Return the (X, Y) coordinate for the center point of the cell that contains the specified text.  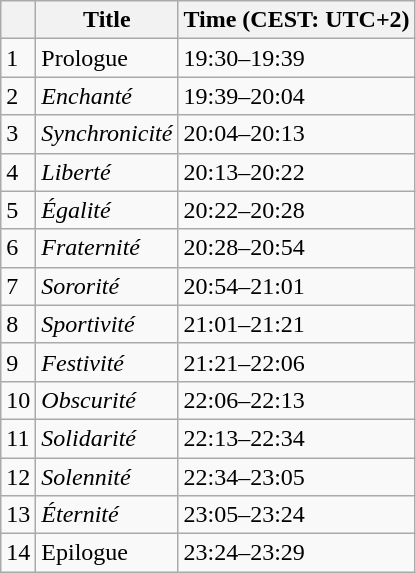
21:01–21:21 (296, 324)
Epilogue (107, 553)
20:28–20:54 (296, 248)
11 (18, 438)
Éternité (107, 515)
Title (107, 20)
Sportivité (107, 324)
22:06–22:13 (296, 400)
Fraternité (107, 248)
2 (18, 96)
3 (18, 134)
1 (18, 58)
Obscurité (107, 400)
6 (18, 248)
20:04–20:13 (296, 134)
Synchronicité (107, 134)
20:13–20:22 (296, 172)
12 (18, 477)
Time (CEST: UTC+2) (296, 20)
10 (18, 400)
9 (18, 362)
19:30–19:39 (296, 58)
Sororité (107, 286)
22:34–23:05 (296, 477)
Liberté (107, 172)
8 (18, 324)
14 (18, 553)
Solennité (107, 477)
13 (18, 515)
20:54–21:01 (296, 286)
4 (18, 172)
19:39–20:04 (296, 96)
Festivité (107, 362)
23:05–23:24 (296, 515)
20:22–20:28 (296, 210)
Enchanté (107, 96)
Prologue (107, 58)
22:13–22:34 (296, 438)
Solidarité (107, 438)
21:21–22:06 (296, 362)
Égalité (107, 210)
7 (18, 286)
23:24–23:29 (296, 553)
5 (18, 210)
